Identify which cell holds the provided text, then report its (X, Y) central coordinate. 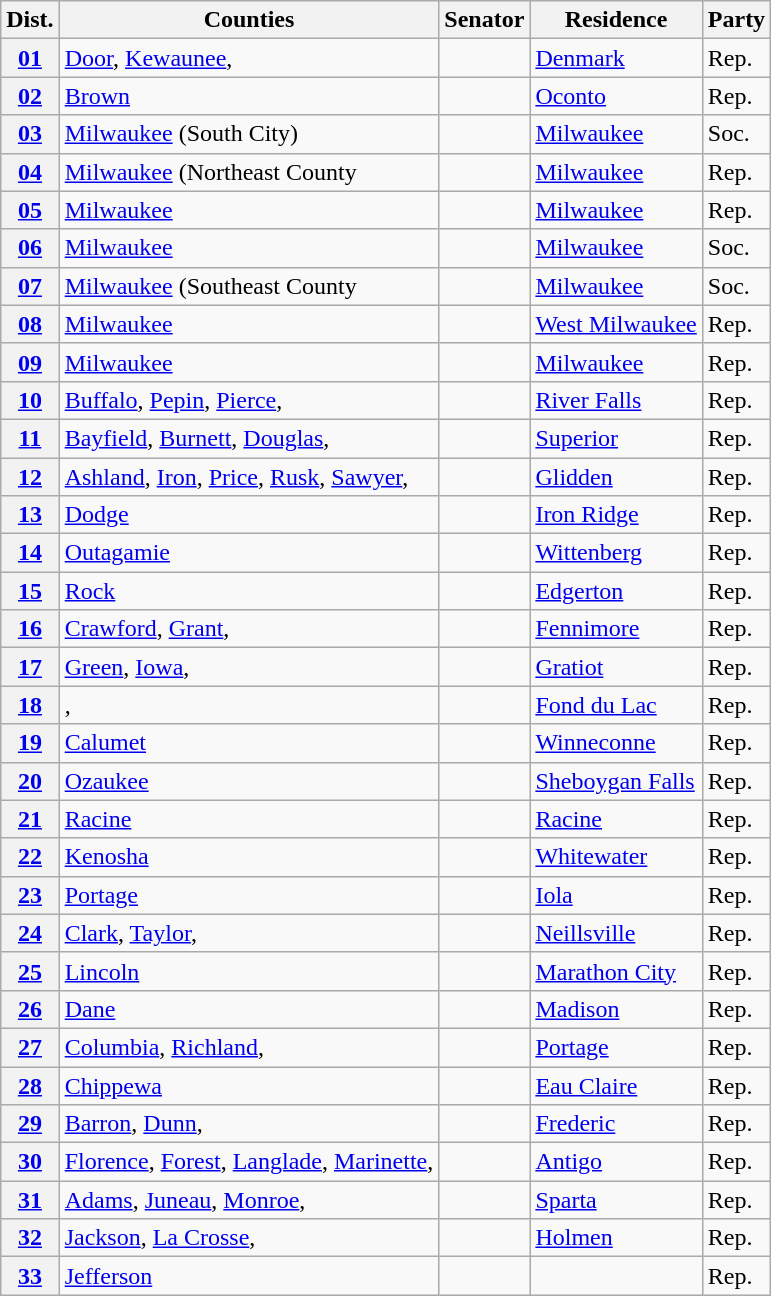
Dodge (249, 515)
, (249, 705)
05 (30, 210)
Rock (249, 591)
Florence, Forest, Langlade, Marinette, (249, 1162)
Milwaukee (South City) (249, 134)
10 (30, 400)
River Falls (616, 400)
West Milwaukee (616, 324)
21 (30, 819)
33 (30, 1276)
26 (30, 1009)
Jackson, La Crosse, (249, 1238)
17 (30, 667)
27 (30, 1047)
Dane (249, 1009)
Senator (484, 20)
Counties (249, 20)
Sheboygan Falls (616, 781)
Ozaukee (249, 781)
Marathon City (616, 971)
Eau Claire (616, 1085)
Madison (616, 1009)
19 (30, 743)
Kenosha (249, 857)
Bayfield, Burnett, Douglas, (249, 438)
Denmark (616, 58)
Green, Iowa, (249, 667)
Winneconne (616, 743)
Chippewa (249, 1085)
Wittenberg (616, 553)
04 (30, 172)
30 (30, 1162)
23 (30, 895)
Outagamie (249, 553)
32 (30, 1238)
Clark, Taylor, (249, 933)
25 (30, 971)
Whitewater (616, 857)
Columbia, Richland, (249, 1047)
Milwaukee (Northeast County (249, 172)
22 (30, 857)
03 (30, 134)
Iron Ridge (616, 515)
Crawford, Grant, (249, 629)
Neillsville (616, 933)
Antigo (616, 1162)
Edgerton (616, 591)
Glidden (616, 477)
Residence (616, 20)
16 (30, 629)
Jefferson (249, 1276)
Holmen (616, 1238)
18 (30, 705)
Barron, Dunn, (249, 1124)
08 (30, 324)
Fond du Lac (616, 705)
28 (30, 1085)
Oconto (616, 96)
Fennimore (616, 629)
13 (30, 515)
Buffalo, Pepin, Pierce, (249, 400)
Lincoln (249, 971)
02 (30, 96)
01 (30, 58)
29 (30, 1124)
15 (30, 591)
Iola (616, 895)
24 (30, 933)
20 (30, 781)
Door, Kewaunee, (249, 58)
Gratiot (616, 667)
Milwaukee (Southeast County (249, 286)
Calumet (249, 743)
14 (30, 553)
Frederic (616, 1124)
31 (30, 1200)
09 (30, 362)
Brown (249, 96)
06 (30, 248)
12 (30, 477)
Party (736, 20)
Adams, Juneau, Monroe, (249, 1200)
07 (30, 286)
11 (30, 438)
Superior (616, 438)
Ashland, Iron, Price, Rusk, Sawyer, (249, 477)
Dist. (30, 20)
Sparta (616, 1200)
